Provide the (x, y) coordinate of the cell's center where the given text is located.  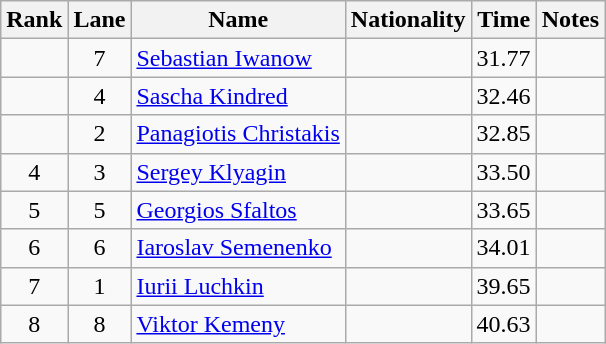
Rank (34, 20)
Notes (570, 20)
Iurii Luchkin (238, 286)
34.01 (504, 248)
33.65 (504, 210)
33.50 (504, 172)
1 (100, 286)
31.77 (504, 58)
Viktor Kemeny (238, 324)
Panagiotis Christakis (238, 134)
Sebastian Iwanow (238, 58)
2 (100, 134)
Sergey Klyagin (238, 172)
39.65 (504, 286)
3 (100, 172)
40.63 (504, 324)
Time (504, 20)
Sascha Kindred (238, 96)
32.85 (504, 134)
Lane (100, 20)
Nationality (408, 20)
32.46 (504, 96)
Name (238, 20)
Iaroslav Semenenko (238, 248)
Georgios Sfaltos (238, 210)
